Extract the (x, y) coordinate from the center of the cell holding the provided text.  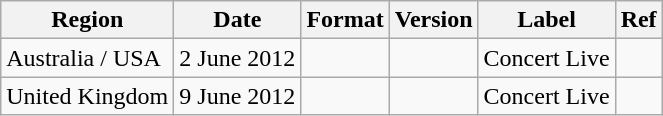
Region (88, 20)
Australia / USA (88, 58)
Ref (638, 20)
United Kingdom (88, 96)
Version (434, 20)
Format (345, 20)
2 June 2012 (238, 58)
9 June 2012 (238, 96)
Label (546, 20)
Date (238, 20)
